Provide the [x, y] coordinate of the cell's center where the given text is located.  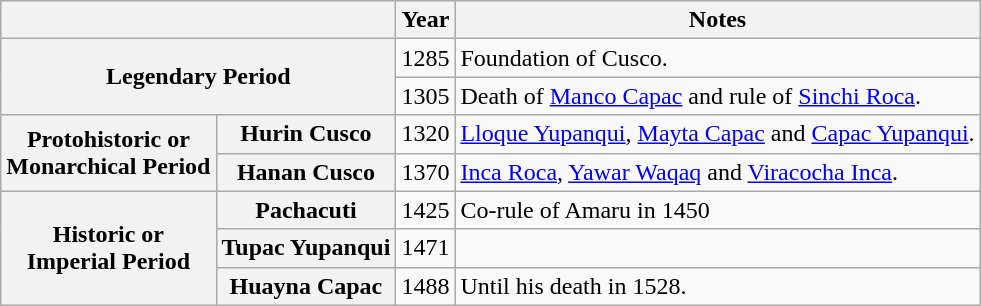
Historic orImperial Period [108, 248]
Notes [718, 20]
Hurin Cusco [306, 134]
Lloque Yupanqui, Mayta Capac and Capac Yupanqui. [718, 134]
Huayna Capac [306, 286]
Protohistoric orMonarchical Period [108, 153]
1488 [426, 286]
Tupac Yupanqui [306, 248]
Year [426, 20]
Hanan Cusco [306, 172]
Legendary Period [198, 77]
Pachacuti [306, 210]
Inca Roca, Yawar Waqaq and Viracocha Inca. [718, 172]
1305 [426, 96]
1320 [426, 134]
Until his death in 1528. [718, 286]
1425 [426, 210]
1285 [426, 58]
Foundation of Cusco. [718, 58]
1471 [426, 248]
Death of Manco Capac and rule of Sinchi Roca. [718, 96]
1370 [426, 172]
Co-rule of Amaru in 1450 [718, 210]
